Output the [x, y] coordinate of the center of the cell containing the given text.  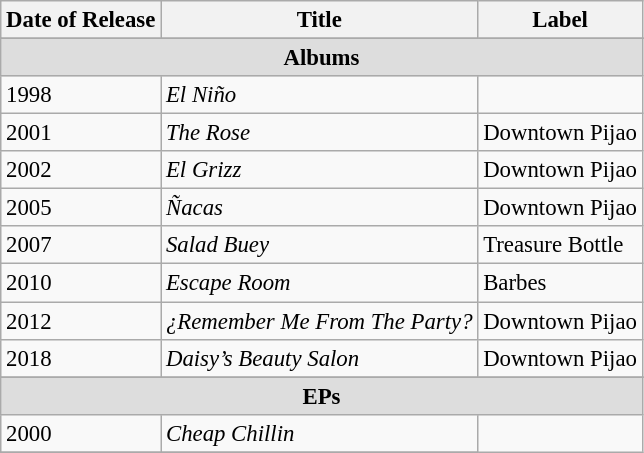
El Niño [320, 95]
Daisy’s Beauty Salon [320, 358]
Albums [322, 58]
Escape Room [320, 283]
Barbes [560, 283]
El Grizz [320, 170]
Date of Release [81, 20]
Salad Buey [320, 245]
2001 [81, 133]
Treasure Bottle [560, 245]
¿Remember Me From The Party? [320, 321]
2007 [81, 245]
2018 [81, 358]
2002 [81, 170]
2000 [81, 433]
EPs [322, 396]
Ñacas [320, 208]
2005 [81, 208]
2012 [81, 321]
1998 [81, 95]
Label [560, 20]
Title [320, 20]
2010 [81, 283]
Cheap Chillin [320, 433]
The Rose [320, 133]
